Identify which cell holds the provided text, then report its (X, Y) central coordinate. 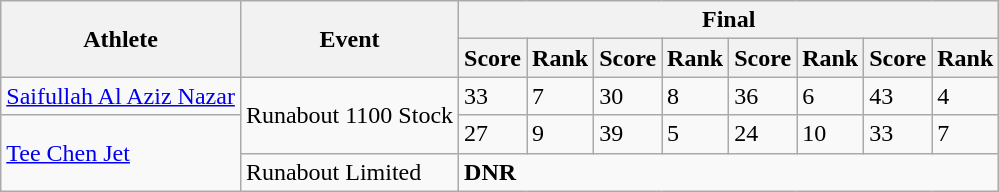
24 (763, 134)
Event (349, 39)
6 (830, 96)
5 (696, 134)
30 (628, 96)
Saifullah Al Aziz Nazar (121, 96)
Final (729, 20)
Tee Chen Jet (121, 153)
8 (696, 96)
Athlete (121, 39)
36 (763, 96)
DNR (729, 172)
9 (560, 134)
4 (966, 96)
27 (493, 134)
39 (628, 134)
10 (830, 134)
Runabout Limited (349, 172)
Runabout 1100 Stock (349, 115)
43 (898, 96)
